Locate the cell with the specified text and output its [X, Y] center coordinate. 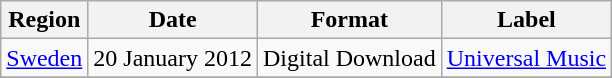
Universal Music [526, 58]
Label [526, 20]
20 January 2012 [173, 58]
Format [350, 20]
Digital Download [350, 58]
Sweden [44, 58]
Date [173, 20]
Region [44, 20]
